For the text-containing cell, return its midpoint in (x, y) coordinate format. 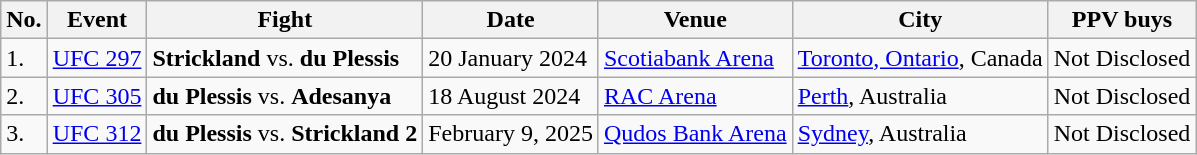
City (920, 20)
Toronto, Ontario, Canada (920, 58)
UFC 297 (97, 58)
Event (97, 20)
Qudos Bank Arena (695, 134)
RAC Arena (695, 96)
Sydney, Australia (920, 134)
18 August 2024 (511, 96)
Date (511, 20)
3. (24, 134)
2. (24, 96)
PPV buys (1122, 20)
Fight (285, 20)
UFC 312 (97, 134)
Perth, Australia (920, 96)
UFC 305 (97, 96)
1. (24, 58)
February 9, 2025 (511, 134)
No. (24, 20)
Venue (695, 20)
Scotiabank Arena (695, 58)
du Plessis vs. Strickland 2 (285, 134)
du Plessis vs. Adesanya (285, 96)
20 January 2024 (511, 58)
Strickland vs. du Plessis (285, 58)
